Locate the cell with the specified text and output its [x, y] center coordinate. 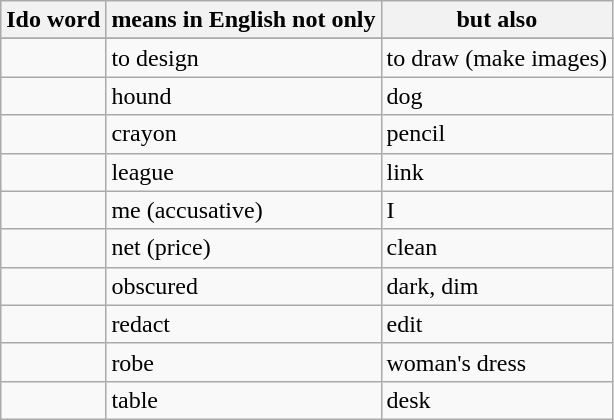
me (accusative) [244, 210]
robe [244, 362]
I [497, 210]
means in English not only [244, 20]
pencil [497, 134]
to draw (make images) [497, 58]
redact [244, 324]
crayon [244, 134]
link [497, 172]
obscured [244, 286]
woman's dress [497, 362]
dark, dim [497, 286]
net (price) [244, 248]
Ido word [54, 20]
clean [497, 248]
edit [497, 324]
league [244, 172]
hound [244, 96]
dog [497, 96]
desk [497, 400]
but also [497, 20]
table [244, 400]
to design [244, 58]
